Scan for the cell matching the given text and deliver its (x, y) coordinate at center. 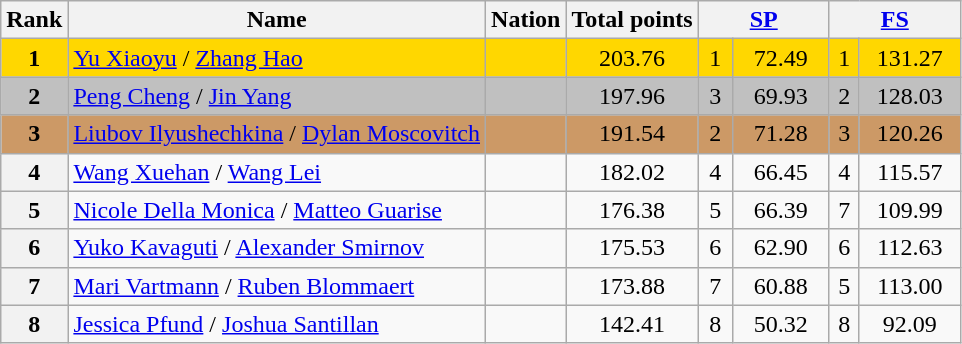
173.88 (632, 286)
66.45 (780, 172)
Wang Xuehan / Wang Lei (277, 172)
92.09 (910, 324)
128.03 (910, 96)
Jessica Pfund / Joshua Santillan (277, 324)
142.41 (632, 324)
62.90 (780, 248)
112.63 (910, 248)
191.54 (632, 134)
115.57 (910, 172)
SP (764, 20)
69.93 (780, 96)
Nicole Della Monica / Matteo Guarise (277, 210)
203.76 (632, 58)
Rank (34, 20)
109.99 (910, 210)
175.53 (632, 248)
Liubov Ilyushechkina / Dylan Moscovitch (277, 134)
60.88 (780, 286)
131.27 (910, 58)
50.32 (780, 324)
Nation (526, 20)
197.96 (632, 96)
Name (277, 20)
Yu Xiaoyu / Zhang Hao (277, 58)
113.00 (910, 286)
Peng Cheng / Jin Yang (277, 96)
72.49 (780, 58)
FS (894, 20)
66.39 (780, 210)
Mari Vartmann / Ruben Blommaert (277, 286)
71.28 (780, 134)
120.26 (910, 134)
Yuko Kavaguti / Alexander Smirnov (277, 248)
176.38 (632, 210)
182.02 (632, 172)
Total points (632, 20)
